Extract the (x, y) coordinate from the center of the cell holding the provided text.  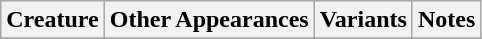
Variants (363, 20)
Notes (446, 20)
Creature (52, 20)
Other Appearances (209, 20)
